Search for the cell housing the specified text and yield its (X, Y) center coordinate. 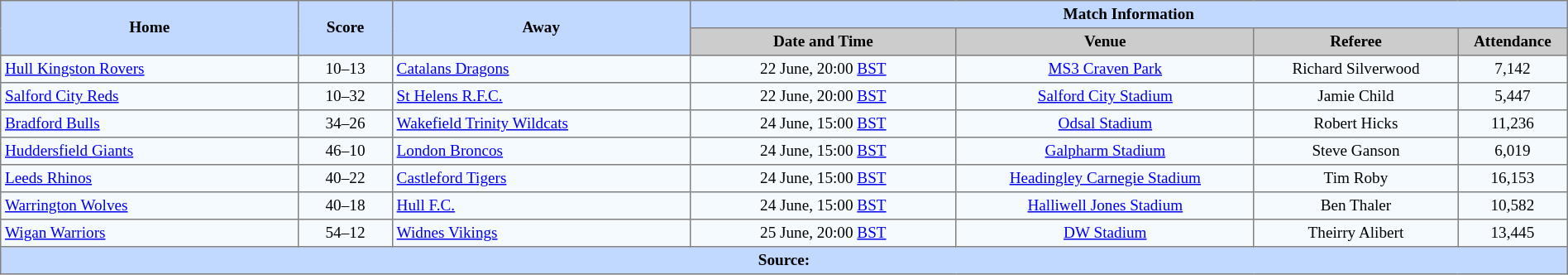
10,582 (1513, 205)
Castleford Tigers (541, 179)
10–13 (346, 70)
Huddersfield Giants (150, 151)
25 June, 20:00 BST (823, 234)
Wigan Warriors (150, 234)
Richard Silverwood (1355, 70)
6,019 (1513, 151)
Ben Thaler (1355, 205)
Galpharm Stadium (1105, 151)
46–10 (346, 151)
40–18 (346, 205)
Referee (1355, 41)
Headingley Carnegie Stadium (1105, 179)
Leeds Rhinos (150, 179)
Tim Roby (1355, 179)
13,445 (1513, 234)
MS3 Craven Park (1105, 70)
Attendance (1513, 41)
Jamie Child (1355, 96)
Robert Hicks (1355, 124)
Home (150, 28)
St Helens R.F.C. (541, 96)
DW Stadium (1105, 234)
5,447 (1513, 96)
16,153 (1513, 179)
Venue (1105, 41)
Halliwell Jones Stadium (1105, 205)
Odsal Stadium (1105, 124)
40–22 (346, 179)
Salford City Reds (150, 96)
10–32 (346, 96)
Away (541, 28)
Hull F.C. (541, 205)
London Broncos (541, 151)
11,236 (1513, 124)
Salford City Stadium (1105, 96)
54–12 (346, 234)
Hull Kingston Rovers (150, 70)
7,142 (1513, 70)
Theirry Alibert (1355, 234)
Date and Time (823, 41)
Steve Ganson (1355, 151)
Wakefield Trinity Wildcats (541, 124)
Catalans Dragons (541, 70)
Match Information (1128, 15)
Widnes Vikings (541, 234)
Bradford Bulls (150, 124)
Score (346, 28)
Warrington Wolves (150, 205)
34–26 (346, 124)
Source: (784, 260)
